Determine the [X, Y] coordinate at the center of the cell enclosing the given text.  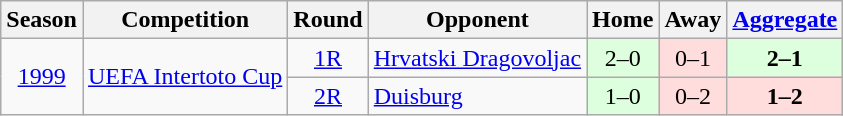
0–2 [693, 96]
UEFA Intertoto Cup [184, 77]
Round [328, 20]
1–2 [785, 96]
2–1 [785, 58]
1–0 [623, 96]
1999 [42, 77]
Opponent [477, 20]
1R [328, 58]
2R [328, 96]
Aggregate [785, 20]
0–1 [693, 58]
Competition [184, 20]
Hrvatski Dragovoljac [477, 58]
Away [693, 20]
Home [623, 20]
2–0 [623, 58]
Duisburg [477, 96]
Season [42, 20]
